Locate the cell with the specified text and output its (X, Y) center coordinate. 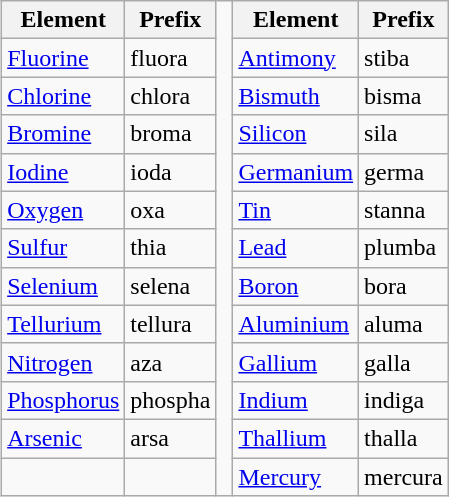
bisma (404, 96)
chlora (170, 96)
Lead (296, 248)
broma (170, 134)
bora (404, 286)
Bromine (64, 134)
Germanium (296, 172)
fluora (170, 58)
Indium (296, 400)
Selenium (64, 286)
tellura (170, 324)
Tellurium (64, 324)
Aluminium (296, 324)
sila (404, 134)
thia (170, 248)
oxa (170, 210)
Iodine (64, 172)
Fluorine (64, 58)
Chlorine (64, 96)
Tin (296, 210)
Bismuth (296, 96)
ioda (170, 172)
indiga (404, 400)
Sulfur (64, 248)
phospha (170, 400)
stiba (404, 58)
aza (170, 362)
Boron (296, 286)
stanna (404, 210)
Gallium (296, 362)
thalla (404, 438)
Thallium (296, 438)
Antimony (296, 58)
Phosphorus (64, 400)
mercura (404, 477)
germa (404, 172)
aluma (404, 324)
Silicon (296, 134)
Arsenic (64, 438)
plumba (404, 248)
galla (404, 362)
selena (170, 286)
Oxygen (64, 210)
arsa (170, 438)
Mercury (296, 477)
Nitrogen (64, 362)
